Pinpoint the cell where the given text exists, returning its (X, Y) midpoint coordinate. 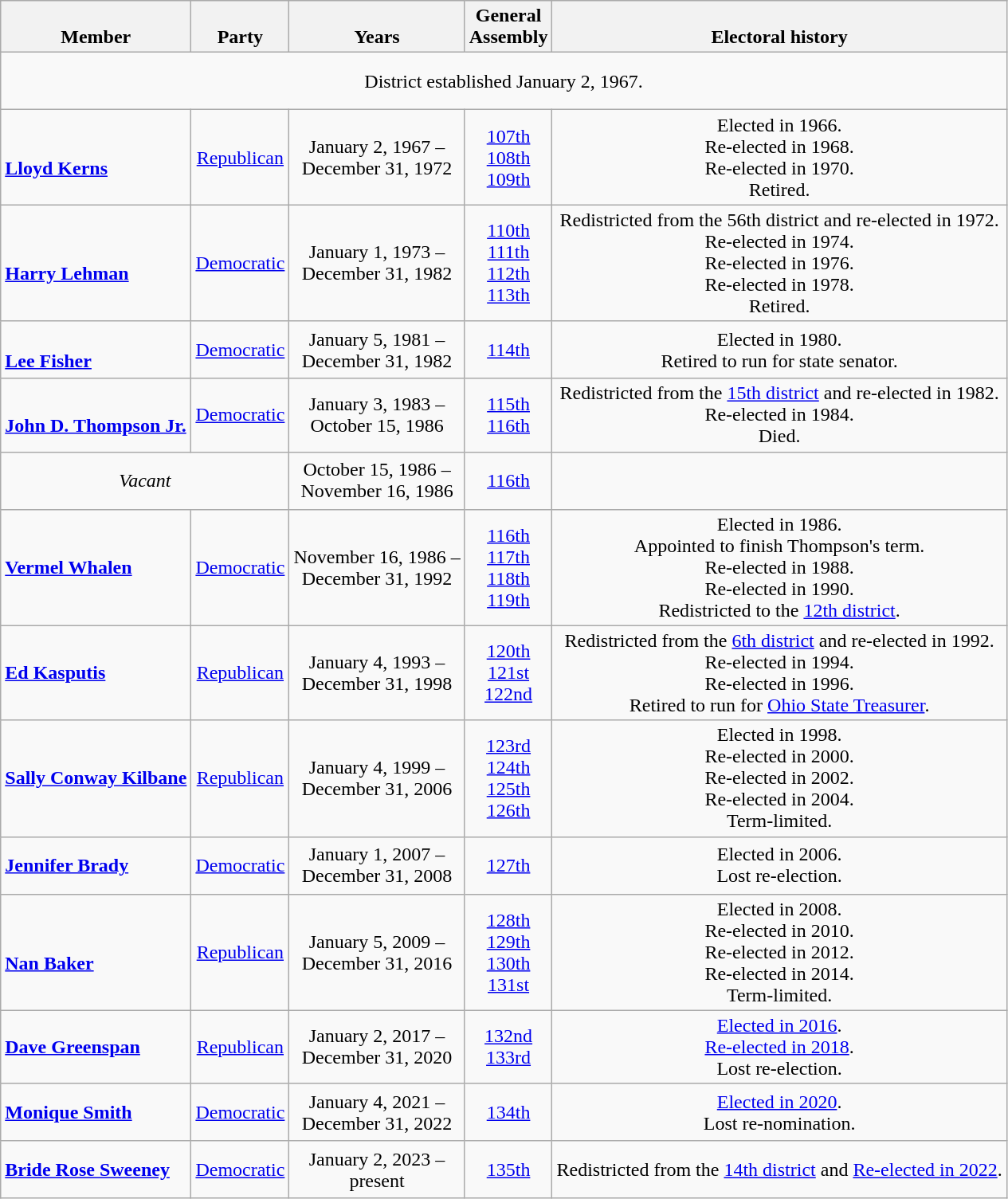
135th (508, 1170)
Vermel Whalen (96, 567)
January 4, 1993 –December 31, 1998 (377, 672)
Electoral history (779, 27)
114th (508, 350)
Redistricted from the 15th district and re-elected in 1982.Re-elected in 1984.Died. (779, 415)
Elected in 1998.Re-elected in 2000.Re-elected in 2002.Re-elected in 2004.Term-limited. (779, 778)
110th111th112th113th (508, 263)
January 5, 1981 –December 31, 1982 (377, 350)
120th121st122nd (508, 672)
January 2, 2023 –present (377, 1170)
116th117th118th119th (508, 567)
Dave Greenspan (96, 1047)
Lee Fisher (96, 350)
116th (508, 480)
Years (377, 27)
115th116th (508, 415)
Redistricted from the 6th district and re-elected in 1992.Re-elected in 1994.Re-elected in 1996.Retired to run for Ohio State Treasurer. (779, 672)
John D. Thompson Jr. (96, 415)
Elected in 1986.Appointed to finish Thompson's term.Re-elected in 1988.Re-elected in 1990.Redistricted to the 12th district. (779, 567)
January 2, 1967 –December 31, 1972 (377, 158)
Bride Rose Sweeney (96, 1170)
Sally Conway Kilbane (96, 778)
Elected in 1980.Retired to run for state senator. (779, 350)
January 1, 2007 –December 31, 2008 (377, 865)
Redistricted from the 14th district and Re-elected in 2022. (779, 1170)
GeneralAssembly (508, 27)
Vacant (145, 480)
Elected in 2008.Re-elected in 2010.Re-elected in 2012.Re-elected in 2014.Term-limited. (779, 952)
January 5, 2009 –December 31, 2016 (377, 952)
November 16, 1986 –December 31, 1992 (377, 567)
Nan Baker (96, 952)
107th108th109th (508, 158)
Redistricted from the 56th district and re-elected in 1972.Re-elected in 1974.Re-elected in 1976.Re-elected in 1978.Retired. (779, 263)
Jennifer Brady (96, 865)
Elected in 2016.Re-elected in 2018.Lost re-election. (779, 1047)
January 1, 1973 –December 31, 1982 (377, 263)
Party (241, 27)
Elected in 1966.Re-elected in 1968.Re-elected in 1970.Retired. (779, 158)
123rd124th125th126th (508, 778)
Elected in 2006.Lost re-election. (779, 865)
128th129th130th131st (508, 952)
Ed Kasputis (96, 672)
January 4, 1999 –December 31, 2006 (377, 778)
Lloyd Kerns (96, 158)
132nd133rd (508, 1047)
134th (508, 1112)
Elected in 2020.Lost re-nomination. (779, 1112)
Member (96, 27)
127th (508, 865)
January 4, 2021 –December 31, 2022 (377, 1112)
Monique Smith (96, 1112)
January 2, 2017 –December 31, 2020 (377, 1047)
January 3, 1983 –October 15, 1986 (377, 415)
District established January 2, 1967. (504, 81)
October 15, 1986 –November 16, 1986 (377, 480)
Harry Lehman (96, 263)
